From the cell containing the given text, extract its center point as [X, Y] coordinate. 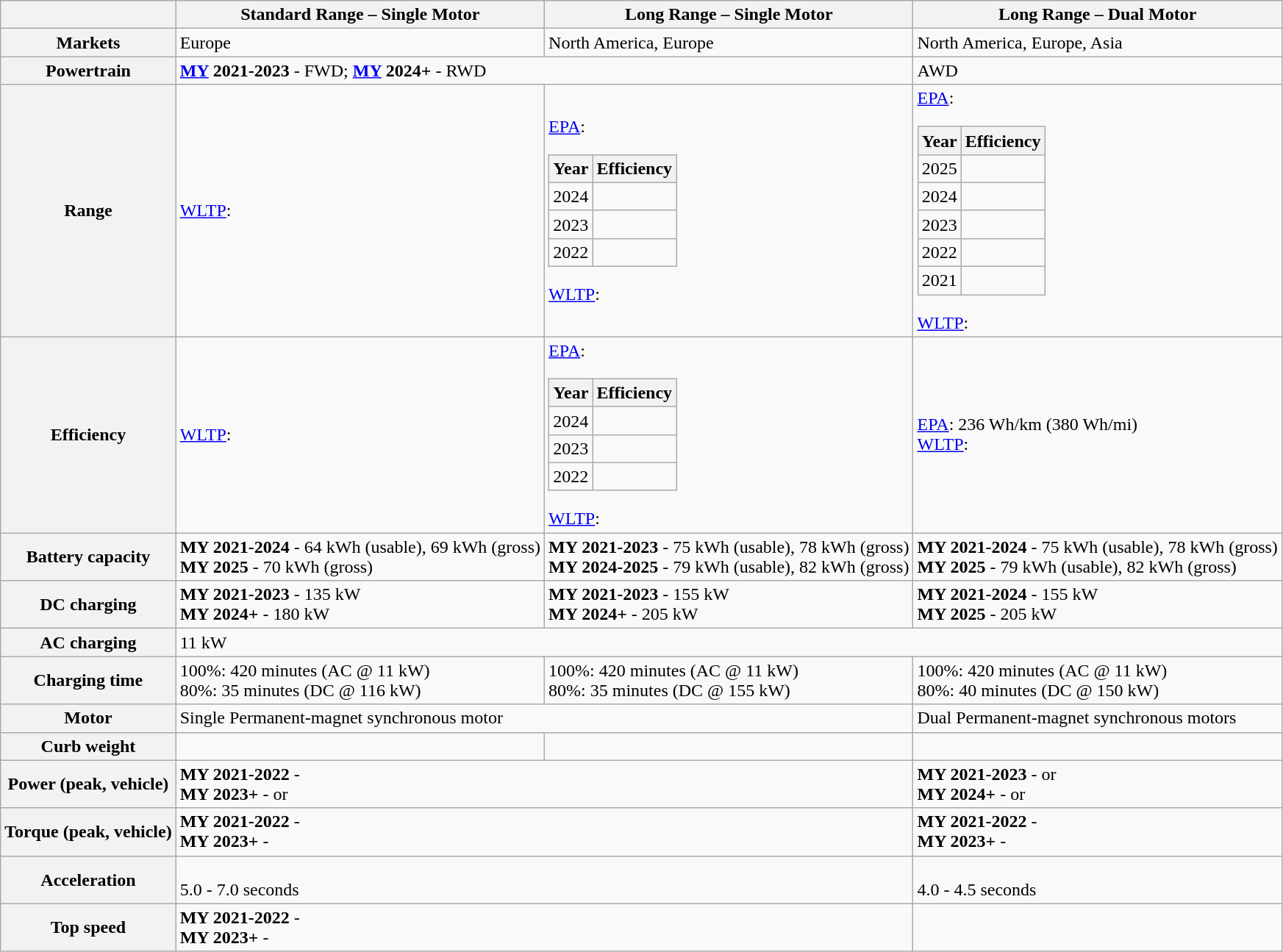
MY 2021-2023 - 155 kWMY 2024+ - 205 kW [729, 604]
Long Range – Dual Motor [1097, 15]
100%: 420 minutes (AC @ 11 kW)80%: 35 minutes (DC @ 155 kW) [729, 681]
Acceleration [88, 879]
AWD [1097, 71]
Powertrain [88, 71]
Range [88, 210]
11 kW [729, 643]
Europe [360, 43]
Torque (peak, vehicle) [88, 832]
100%: 420 minutes (AC @ 11 kW)80%: 40 minutes (DC @ 150 kW) [1097, 681]
Power (peak, vehicle) [88, 784]
North America, Europe [729, 43]
5.0 - 7.0 seconds [544, 879]
MY 2021-2023 - 75 kWh (usable), 78 kWh (gross)MY 2024-2025 - 79 kWh (usable), 82 kWh (gross) [729, 557]
MY 2021-2024 - 64 kWh (usable), 69 kWh (gross)MY 2025 - 70 kWh (gross) [360, 557]
2025 [940, 168]
MY 2021-2023 - FWD; MY 2024+ - RWD [544, 71]
Dual Permanent-magnet synchronous motors [1097, 718]
Single Permanent-magnet synchronous motor [544, 718]
4.0 - 4.5 seconds [1097, 879]
Markets [88, 43]
MY 2021-2023 - or MY 2024+ - or [1097, 784]
Curb weight [88, 746]
DC charging [88, 604]
2021 [940, 281]
100%: 420 minutes (AC @ 11 kW)80%: 35 minutes (DC @ 116 kW) [360, 681]
MY 2021-2022 - MY 2023+ - or [544, 784]
EPA: 236 Wh/km (380 Wh/mi)WLTP: [1097, 435]
AC charging [88, 643]
MY 2021-2024 - 155 kWMY 2025 - 205 kW [1097, 604]
MY 2021-2023 - 135 kWMY 2024+ - 180 kW [360, 604]
Long Range – Single Motor [729, 15]
North America, Europe, Asia [1097, 43]
Motor [88, 718]
Standard Range – Single Motor [360, 15]
EPA: Year Efficiency 2025 2024 2023 2022 2021 WLTP: [1097, 210]
Battery capacity [88, 557]
MY 2021-2024 - 75 kWh (usable), 78 kWh (gross)MY 2025 - 79 kWh (usable), 82 kWh (gross) [1097, 557]
Top speed [88, 928]
Charging time [88, 681]
